Identify which cell holds the provided text, then report its (X, Y) central coordinate. 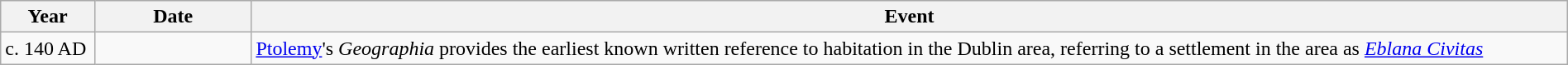
Year (48, 17)
Event (910, 17)
c. 140 AD (48, 48)
Date (172, 17)
